Search for the cell housing the specified text and yield its (X, Y) center coordinate. 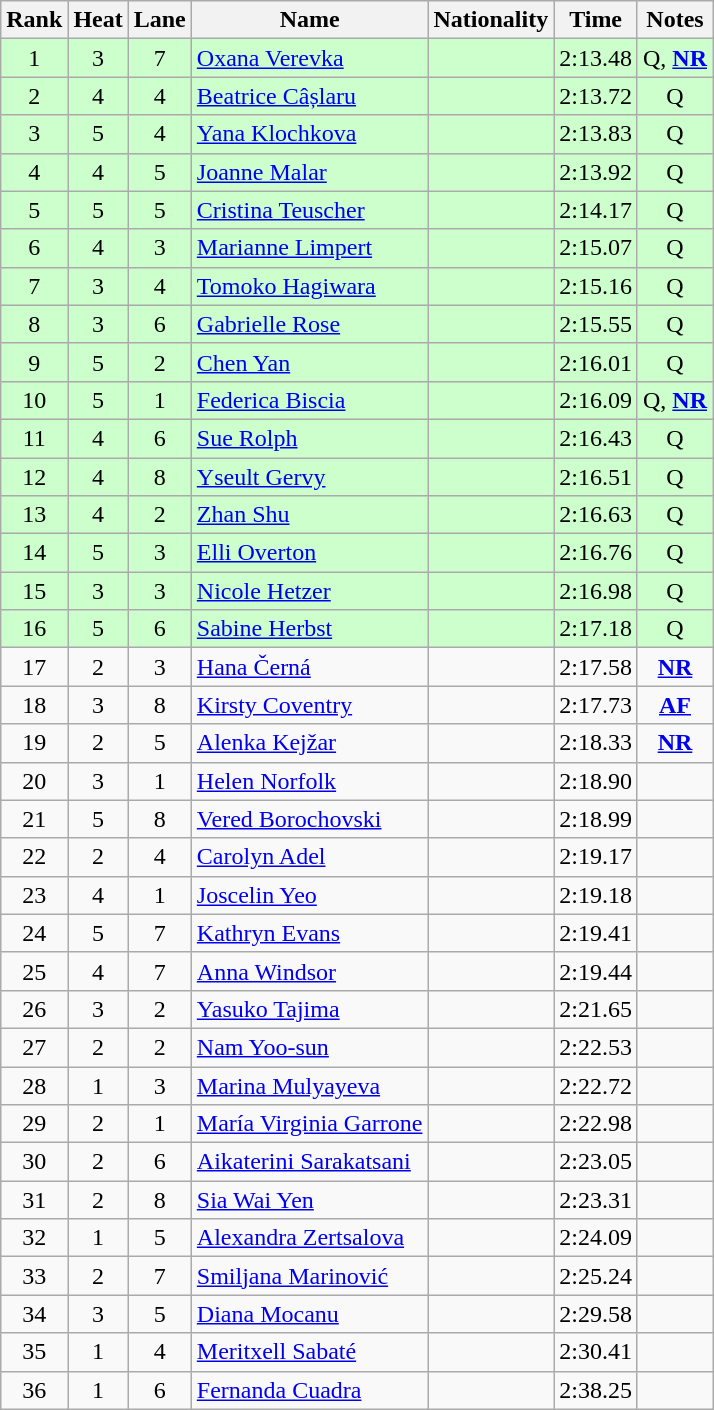
2:14.17 (596, 210)
2:13.92 (596, 172)
2:16.76 (596, 553)
Kathryn Evans (310, 933)
2:15.55 (596, 324)
31 (34, 1200)
Chen Yan (310, 362)
Sabine Herbst (310, 629)
Joscelin Yeo (310, 895)
22 (34, 857)
Yseult Gervy (310, 477)
Marianne Limpert (310, 248)
Alexandra Zertsalova (310, 1238)
2:38.25 (596, 1390)
2:13.72 (596, 96)
2:23.31 (596, 1200)
11 (34, 438)
2:15.07 (596, 248)
25 (34, 971)
2:24.09 (596, 1238)
2:17.73 (596, 705)
Time (596, 20)
2:16.43 (596, 438)
Aikaterini Sarakatsani (310, 1162)
2:16.63 (596, 515)
2:22.72 (596, 1085)
33 (34, 1276)
2:17.58 (596, 667)
2:19.44 (596, 971)
Beatrice Câșlaru (310, 96)
María Virginia Garrone (310, 1124)
2:18.33 (596, 743)
2:16.51 (596, 477)
19 (34, 743)
29 (34, 1124)
24 (34, 933)
21 (34, 819)
2:22.53 (596, 1047)
Marina Mulyayeva (310, 1085)
2:22.98 (596, 1124)
Cristina Teuscher (310, 210)
30 (34, 1162)
27 (34, 1047)
Carolyn Adel (310, 857)
Rank (34, 20)
2:13.83 (596, 134)
Anna Windsor (310, 971)
Nicole Hetzer (310, 591)
2:18.90 (596, 781)
Notes (674, 20)
Yana Klochkova (310, 134)
Nam Yoo-sun (310, 1047)
32 (34, 1238)
2:16.98 (596, 591)
17 (34, 667)
13 (34, 515)
Helen Norfolk (310, 781)
10 (34, 400)
28 (34, 1085)
Elli Overton (310, 553)
Hana Černá (310, 667)
15 (34, 591)
26 (34, 1009)
Diana Mocanu (310, 1314)
Oxana Verevka (310, 58)
18 (34, 705)
2:13.48 (596, 58)
Meritxell Sabaté (310, 1352)
Kirsty Coventry (310, 705)
16 (34, 629)
2:29.58 (596, 1314)
2:19.41 (596, 933)
2:23.05 (596, 1162)
2:30.41 (596, 1352)
Fernanda Cuadra (310, 1390)
Federica Biscia (310, 400)
2:15.16 (596, 286)
9 (34, 362)
2:19.18 (596, 895)
23 (34, 895)
Name (310, 20)
2:16.01 (596, 362)
20 (34, 781)
Alenka Kejžar (310, 743)
Joanne Malar (310, 172)
Zhan Shu (310, 515)
34 (34, 1314)
2:25.24 (596, 1276)
36 (34, 1390)
2:17.18 (596, 629)
Sue Rolph (310, 438)
12 (34, 477)
Heat (98, 20)
Vered Borochovski (310, 819)
2:19.17 (596, 857)
Smiljana Marinović (310, 1276)
AF (674, 705)
Nationality (491, 20)
Sia Wai Yen (310, 1200)
35 (34, 1352)
2:21.65 (596, 1009)
2:16.09 (596, 400)
2:18.99 (596, 819)
Lane (160, 20)
Gabrielle Rose (310, 324)
Tomoko Hagiwara (310, 286)
14 (34, 553)
Yasuko Tajima (310, 1009)
